From the cell containing the given text, extract its center point as (x, y) coordinate. 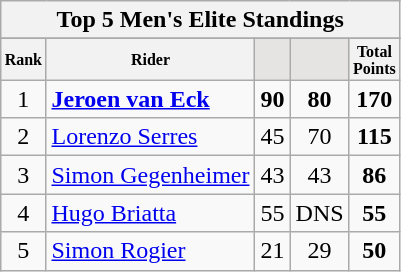
4 (24, 213)
2 (24, 137)
TotalPoints (374, 60)
Simon Rogier (150, 251)
Rank (24, 60)
Jeroen van Eck (150, 99)
3 (24, 175)
29 (320, 251)
Rider (150, 60)
50 (374, 251)
DNS (320, 213)
70 (320, 137)
80 (320, 99)
Simon Gegenheimer (150, 175)
Top 5 Men's Elite Standings (200, 20)
5 (24, 251)
21 (272, 251)
170 (374, 99)
Lorenzo Serres (150, 137)
45 (272, 137)
86 (374, 175)
90 (272, 99)
1 (24, 99)
115 (374, 137)
Hugo Briatta (150, 213)
